Scan for the cell matching the given text and deliver its [X, Y] coordinate at center. 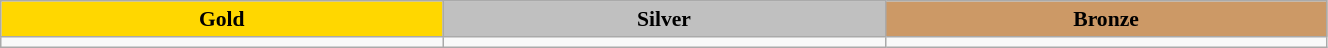
Silver [664, 19]
Bronze [1106, 19]
Gold [222, 19]
